Extract the [x, y] coordinate from the center of the cell holding the provided text.  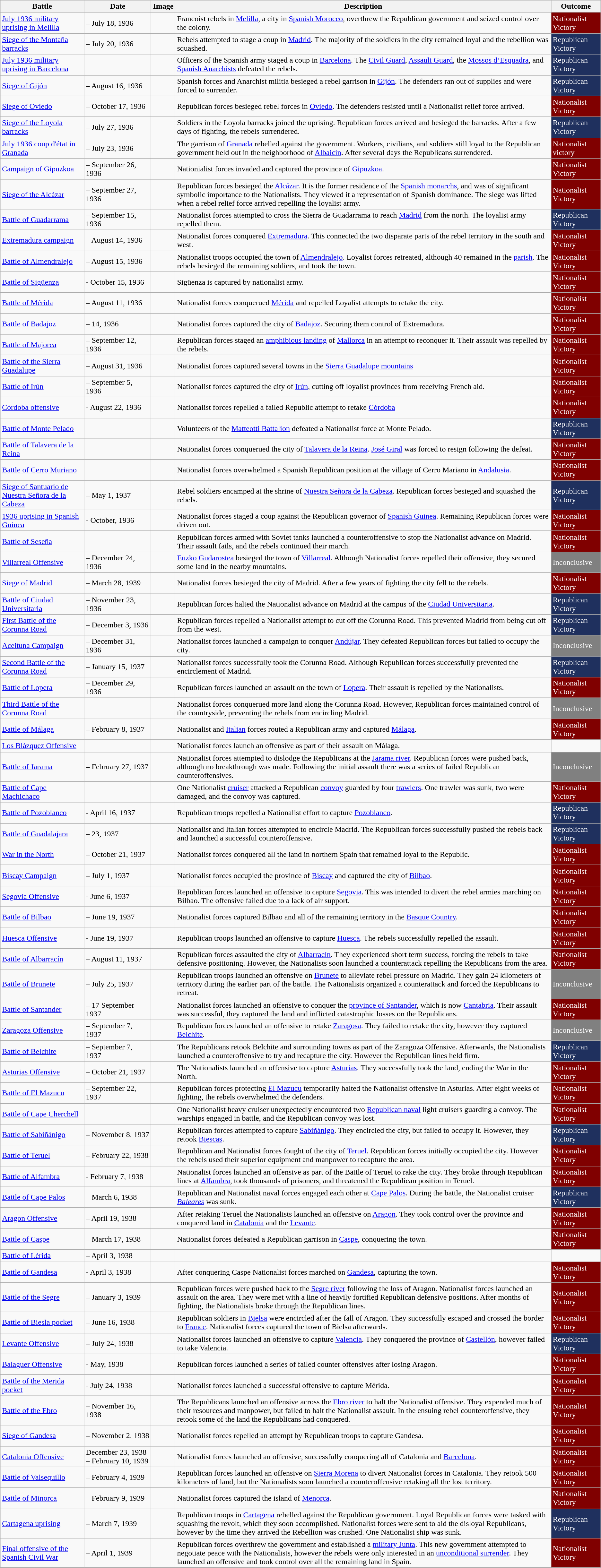
One Nationalist cruiser attacked a Republican convoy guarded by four trawlers. One trawler was sunk, two were damaged, and the convoy was captured. [363, 792]
Nationalist forces launch an offensive as part of their assault on Málaga. [363, 746]
– February 8, 1937 [118, 729]
Biscay Campaign [42, 875]
Date [118, 6]
Nationalist forces defeated a Republican garrison in Caspe, conquering the town. [363, 1239]
– September 5, 1936 [118, 386]
Nationalist forces conquerued the city of Talavera de la Reina. José Giral was forced to resign following the defeat. [363, 449]
Nationalist forces captured Bilbao and all of the remaining territory in the Basque Country. [363, 917]
Battle of Sabiñánigo [42, 1135]
– September 15, 1936 [118, 220]
– December 24, 1936 [118, 562]
The Nationalists launched an offensive to capture Asturias. They successfully took the land, ending the War in the North. [363, 1072]
Nationalist forces conquered Extremadura. This connected the two disparate parts of the rebel territory in the south and west. [363, 240]
Battle of Biesla pocket [42, 1323]
Sigüenza is captured by nationalist army. [363, 282]
- April 3, 1938 [118, 1272]
Battle of Santander [42, 1010]
- July 24, 1938 [118, 1385]
First Battle of the Corunna Road [42, 625]
Battle of Talavera de la Reina [42, 449]
1936 uprising in Spanish Guinea [42, 521]
- October, 1936 [118, 521]
Nationalist and Italian forces routed a Republican army and captured Málaga. [363, 729]
Nationalist forces conquered all the land in northern Spain that remained loyal to the Republic. [363, 854]
Nationalist forces launched a campaign to conquer Andújar. They defeated Republican forces but failed to occupy the city. [363, 646]
Nationalist forces occupied the province of Biscay and captured the city of Bilbao. [363, 875]
Republican forces attempted to capture Sabiñánigo. They encircled the city, but failed to occupy it. However, they retook Biescas. [363, 1135]
Battle of Badajoz [42, 324]
– November 2, 1938 [118, 1436]
Segovia Offensive [42, 896]
Battle of Pozoblanco [42, 813]
Battle of Irún [42, 386]
– July 24, 1938 [118, 1343]
Republican troops launched an offensive to capture Huesca. The rebels successfully repelled the assault. [363, 938]
Description [363, 6]
Republican forces besieged rebel forces in Oviedo. The defenders resisted until a Nationalist relief force arrived. [363, 107]
- February 7, 1938 [118, 1176]
Battle of Bilbao [42, 917]
– March 6, 1938 [118, 1197]
Córdoba offensive [42, 408]
Nationalist forces launched an offensive to capture Valencia. They conquered the province of Castellón, however failed to take Valencia. [363, 1343]
Zaragoza Offensive [42, 1030]
Nationalist forces overwhelmed a Spanish Republican position at the village of Cerro Mariano in Andalusia. [363, 470]
– July 25, 1937 [118, 984]
– February 22, 1938 [118, 1155]
Battle of Cape Cherchell [42, 1114]
Nationalist forces staged a coup against the Republican governor of Spanish Guinea. Remaining Republican forces were driven out. [363, 521]
– July 20, 1936 [118, 44]
– February 27, 1937 [118, 767]
Republican troops repelled a Nationalist effort to capture Pozoblanco. [363, 813]
– February 9, 1939 [118, 1498]
– February 4, 1939 [118, 1478]
Extremadura campaign [42, 240]
Battle of the Ebro [42, 1410]
– August 15, 1936 [118, 261]
Battle of Minorca [42, 1498]
Battle of Brunete [42, 984]
Battle of Guadalajara [42, 834]
– January 3, 1939 [118, 1297]
- August 22, 1936 [118, 408]
December 23, 1938 – February 10, 1939 [118, 1456]
– July 23, 1936 [118, 148]
Balaguer Offensive [42, 1365]
Villarreal Offensive [42, 562]
Volunteers of the Matteotti Battalion defeated a Nationalist force at Monte Pelado. [363, 428]
– August 16, 1936 [118, 85]
– September 27, 1936 [118, 194]
Siege of Santuario de Nuestra Señora de la Cabeza [42, 495]
– August 31, 1936 [118, 366]
- June 6, 1937 [118, 896]
Rebels attempted to stage a coup in Madrid. The majority of the soldiers in the city remained loyal and the rebellion was squashed. [363, 44]
– November 23, 1936 [118, 604]
Los Blázquez Offensive [42, 746]
Republican forces halted the Nationalist advance on Madrid at the campus of the Ciudad Universitaria. [363, 604]
Rebel soldiers encamped at the shrine of Nuestra Señora de la Cabeza. Republican forces besieged and squashed the rebels. [363, 495]
Image [163, 6]
– 17 September 1937 [118, 1010]
Battle of Lopera [42, 687]
Battle of Caspe [42, 1239]
Battle of Sigüenza [42, 282]
– December 31, 1936 [118, 646]
Aceituna Campaign [42, 646]
Battle of Lérida [42, 1255]
– October 17, 1936 [118, 107]
Nationalist forces attempted to cross the Sierra de Guadarrama to reach Madrid from the north. The loyalist army repelled them. [363, 220]
Battle of Málaga [42, 729]
Nationalist forces captured several towns in the Sierra Guadalupe mountains [363, 366]
Battle of Ciudad Universitaria [42, 604]
Battle of El Mazucu [42, 1093]
– August 11, 1936 [118, 303]
Aragon Offensive [42, 1218]
Battle of Alfambra [42, 1176]
– September 22, 1937 [118, 1093]
Second Battle of the Corunna Road [42, 667]
– August 11, 1937 [118, 959]
– April 3, 1938 [118, 1255]
After conquering Caspe Nationalist forces marched on Gandesa, capturing the town. [363, 1272]
Nationalist forces captured the city of Badajoz. Securing them control of Extremadura. [363, 324]
Battle of the Sierra Guadalupe [42, 366]
Battle of the Segre [42, 1297]
Francoist rebels in Melilla, a city in Spanish Morocco, overthrew the Republican government and seized control over the colony. [363, 23]
– May 1, 1937 [118, 495]
- June 19, 1937 [118, 938]
Cartagena uprising [42, 1523]
Siege of the Alcázar [42, 194]
Nationalist forces captured the city of Irún, cutting off loyalist provinces from receiving French aid. [363, 386]
Huesca Offensive [42, 938]
Battle of the Merida pocket [42, 1385]
– 23, 1937 [118, 834]
– April 1, 1939 [118, 1553]
Catalonia Offensive [42, 1456]
Siege of the Loyola barracks [42, 127]
– 14, 1936 [118, 324]
Battle of Almendralejo [42, 261]
Battle of Gandesa [42, 1272]
Republican forces staged an amphibious landing of Mallorca in an attempt to reconquer it. Their assault was repelled by the rebels. [363, 345]
Nationalist victory [576, 148]
Battle of Guadarrama [42, 220]
– March 7, 1939 [118, 1523]
Nationalist forces conquerued Mérida and repelled Loyalist attempts to retake the city. [363, 303]
Battle of Valsequillo [42, 1478]
Republican and Nationalist naval forces engaged each other at Cape Palos. During the battle, the Nationalist cruiser Baleares was sunk. [363, 1197]
Siege of Madrid [42, 583]
– July 27, 1936 [118, 127]
Battle of Belchite [42, 1051]
Campaign of Gipuzkoa [42, 169]
Nationalist forces launched an offensive, successfully conquering all of Catalonia and Barcelona. [363, 1456]
Nationialist forces invaded and captured the province of Gipuzkoa. [363, 169]
– December 3, 1936 [118, 625]
Asturias Offensive [42, 1072]
- April 16, 1937 [118, 813]
Nationalist forces repelled a failed Republic attempt to retake Córdoba [363, 408]
– July 1, 1937 [118, 875]
Levante Offensive [42, 1343]
Nationalist forces launched a successful offensive to capture Mérida. [363, 1385]
July 1936 coup d'état in Granada [42, 148]
Republican forces launched an assault on the town of Lopera. Their assault is repelled by the Nationalists. [363, 687]
Republican forces repelled a Nationalist attempt to cut off the Corunna Road. This prevented Madrid from being cut off from the west. [363, 625]
Battle [42, 6]
Final offensive of the Spanish Civil War [42, 1553]
– March 28, 1939 [118, 583]
Battle of Mérida [42, 303]
- May, 1938 [118, 1365]
Nationalist forces successfully took the Corunna Road. Although Republican forces successfully prevented the encirclement of Madrid. [363, 667]
Outcome [576, 6]
Battle of Seseña [42, 541]
Third Battle of the Corunna Road [42, 709]
Battle of Cape Palos [42, 1197]
Siege of the Montaña barracks [42, 44]
– September 12, 1936 [118, 345]
Battle of Majorca [42, 345]
– November 16, 1938 [118, 1410]
Spanish forces and Anarchist militia besieged a rebel garrison in Gijón. The defenders ran out of supplies and were forced to surrender. [363, 85]
– January 15, 1937 [118, 667]
Nationalist forces repelled an attempt by Republican troops to capture Gandesa. [363, 1436]
– November 8, 1937 [118, 1135]
– September 26, 1936 [118, 169]
Battle of Teruel [42, 1155]
Republican forces launched an offensive to retake Zaragosa. They failed to retake the city, however they captured Belchite. [363, 1030]
– July 18, 1936 [118, 23]
- October 15, 1936 [118, 282]
Nationalist forces captured the island of Menorca. [363, 1498]
Nationalist forces besieged the city of Madrid. After a few years of fighting the city fell to the rebels. [363, 583]
War in the North [42, 854]
July 1936 military uprising in Barcelona [42, 65]
Battle of Jarama [42, 767]
– March 17, 1938 [118, 1239]
– August 14, 1936 [118, 240]
Battle of Monte Pelado [42, 428]
– June 19, 1937 [118, 917]
Siege of Oviedo [42, 107]
– December 29, 1936 [118, 687]
Battle of Cerro Muriano [42, 470]
– June 16, 1938 [118, 1323]
– April 19, 1938 [118, 1218]
Siege of Gijón [42, 85]
July 1936 military uprising in Melilla [42, 23]
Republican forces launched a series of failed counter offensives after losing Aragon. [363, 1365]
Battle of Albarracín [42, 959]
Siege of Gandesa [42, 1436]
Battle of Cape Machichaco [42, 792]
